Extract the [x, y] coordinate from the center of the cell holding the provided text.  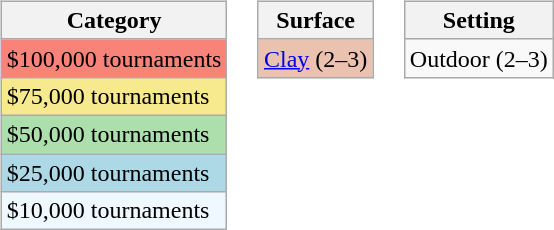
Setting [478, 20]
Outdoor (2–3) [478, 58]
$100,000 tournaments [114, 58]
Category [114, 20]
$25,000 tournaments [114, 173]
$10,000 tournaments [114, 211]
$75,000 tournaments [114, 96]
$50,000 tournaments [114, 134]
Surface [315, 20]
Clay (2–3) [315, 58]
